Detect which cell encompasses the target text, then output its (X, Y) center coordinate. 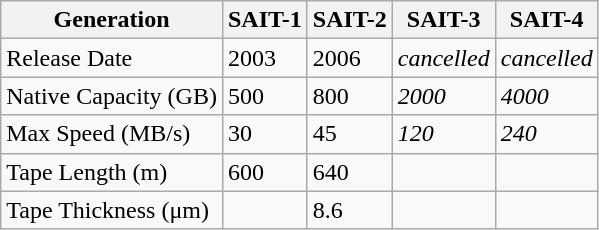
2003 (264, 58)
SAIT-4 (546, 20)
2000 (444, 96)
30 (264, 134)
45 (350, 134)
800 (350, 96)
500 (264, 96)
8.6 (350, 210)
Tape Thickness (μm) (112, 210)
Native Capacity (GB) (112, 96)
Generation (112, 20)
SAIT-3 (444, 20)
120 (444, 134)
640 (350, 172)
Release Date (112, 58)
600 (264, 172)
Max Speed (MB/s) (112, 134)
SAIT-1 (264, 20)
Tape Length (m) (112, 172)
2006 (350, 58)
4000 (546, 96)
240 (546, 134)
SAIT-2 (350, 20)
